Scan for the cell matching the given text and deliver its (X, Y) coordinate at center. 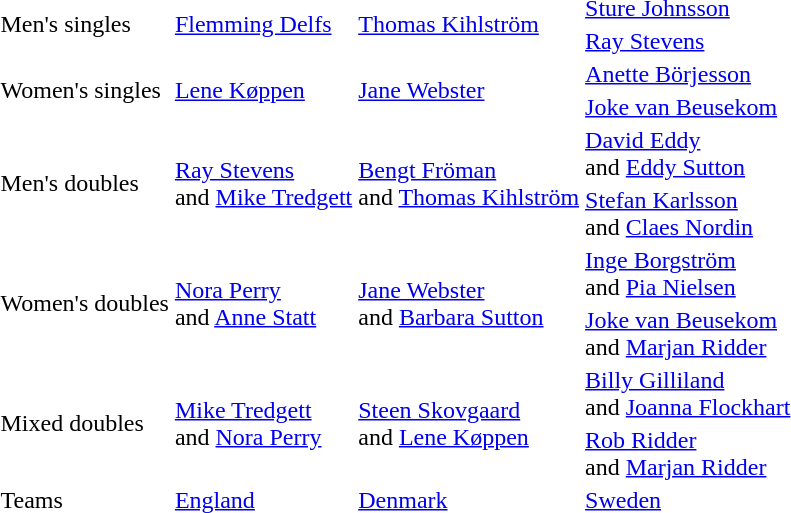
Ray Stevensand Mike Tredgett (263, 184)
Mike Tredgettand Nora Perry (263, 424)
Nora Perryand Anne Statt (263, 304)
Steen Skovgaardand Lene Køppen (469, 424)
Lene Køppen (263, 90)
Jane Webster (469, 90)
Bengt Frömanand Thomas Kihlström (469, 184)
Jane Websterand Barbara Sutton (469, 304)
